Determine the (X, Y) coordinate at the center of the cell enclosing the given text.  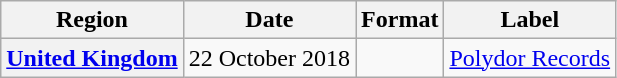
Date (269, 20)
Label (530, 20)
Polydor Records (530, 58)
Region (92, 20)
22 October 2018 (269, 58)
United Kingdom (92, 58)
Format (400, 20)
